Scan for the cell matching the given text and deliver its (X, Y) coordinate at center. 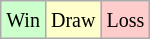
Win (24, 20)
Draw (72, 20)
Loss (126, 20)
